Return the (X, Y) coordinate for the center point of the cell that contains the specified text.  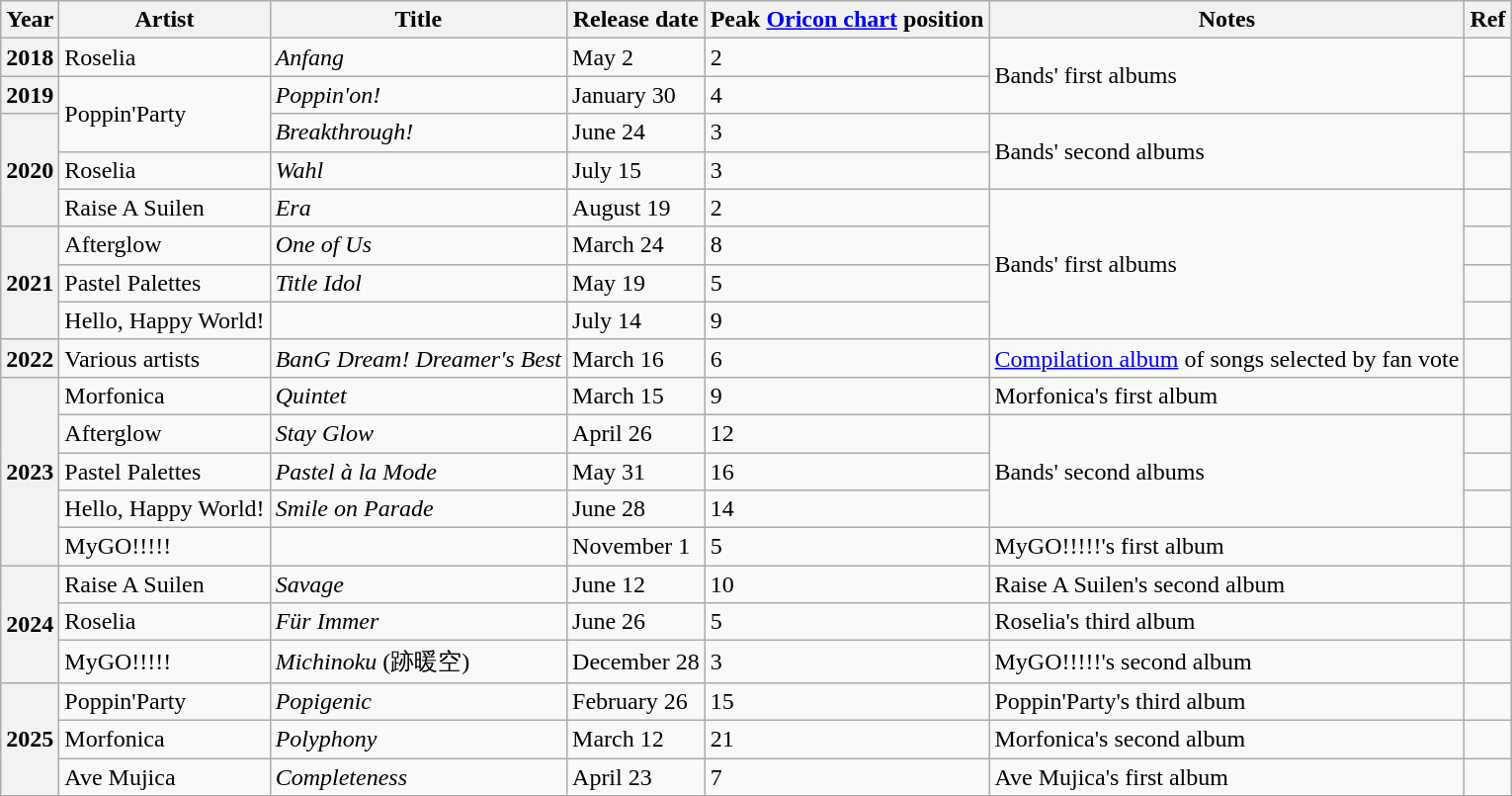
7 (847, 776)
November 1 (636, 547)
Notes (1227, 20)
Poppin'Party's third album (1227, 701)
2020 (30, 170)
Breakthrough! (418, 133)
MyGO!!!!!'s second album (1227, 663)
May 2 (636, 57)
Anfang (418, 57)
Various artists (164, 358)
June 12 (636, 584)
Ave Mujica's first album (1227, 776)
2023 (30, 471)
Michinoku (跡暖空) (418, 663)
June 28 (636, 509)
2019 (30, 95)
April 26 (636, 433)
May 19 (636, 283)
Polyphony (418, 739)
Ref (1488, 20)
March 24 (636, 245)
March 12 (636, 739)
February 26 (636, 701)
December 28 (636, 663)
2022 (30, 358)
July 15 (636, 170)
Popigenic (418, 701)
16 (847, 472)
One of Us (418, 245)
Poppin'on! (418, 95)
Morfonica's second album (1227, 739)
June 24 (636, 133)
May 31 (636, 472)
Morfonica's first album (1227, 396)
14 (847, 509)
15 (847, 701)
Title Idol (418, 283)
Quintet (418, 396)
Year (30, 20)
8 (847, 245)
January 30 (636, 95)
Ave Mujica (164, 776)
Wahl (418, 170)
Stay Glow (418, 433)
6 (847, 358)
Raise A Suilen's second album (1227, 584)
Pastel à la Mode (418, 472)
July 14 (636, 320)
Roselia's third album (1227, 622)
Compilation album of songs selected by fan vote (1227, 358)
2021 (30, 283)
21 (847, 739)
Completeness (418, 776)
Für Immer (418, 622)
August 19 (636, 208)
Title (418, 20)
2018 (30, 57)
12 (847, 433)
Era (418, 208)
June 26 (636, 622)
March 15 (636, 396)
Release date (636, 20)
2024 (30, 625)
Smile on Parade (418, 509)
4 (847, 95)
10 (847, 584)
Artist (164, 20)
April 23 (636, 776)
March 16 (636, 358)
Savage (418, 584)
2025 (30, 739)
BanG Dream! Dreamer's Best (418, 358)
MyGO!!!!!'s first album (1227, 547)
Peak Oricon chart position (847, 20)
